Pinpoint the cell where the given text exists, returning its (x, y) midpoint coordinate. 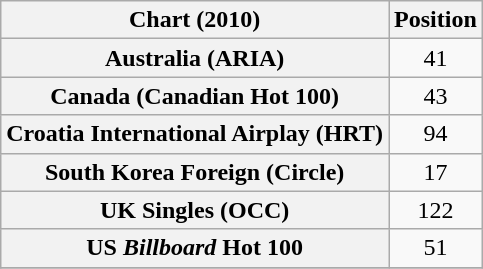
17 (436, 172)
94 (436, 134)
41 (436, 58)
Position (436, 20)
South Korea Foreign (Circle) (195, 172)
Canada (Canadian Hot 100) (195, 96)
US Billboard Hot 100 (195, 248)
Chart (2010) (195, 20)
UK Singles (OCC) (195, 210)
43 (436, 96)
Australia (ARIA) (195, 58)
51 (436, 248)
122 (436, 210)
Croatia International Airplay (HRT) (195, 134)
